For the text-containing cell, return its midpoint in (X, Y) coordinate format. 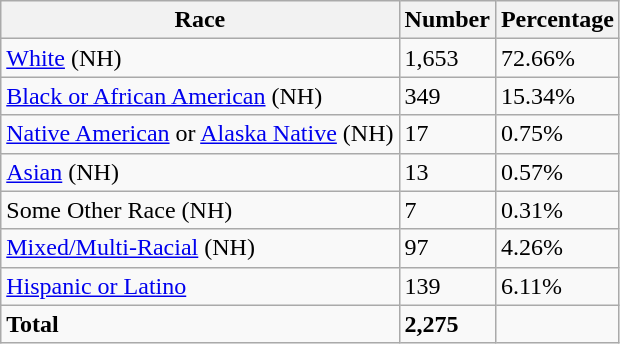
349 (447, 96)
17 (447, 134)
Black or African American (NH) (200, 96)
Mixed/Multi-Racial (NH) (200, 248)
Native American or Alaska Native (NH) (200, 134)
139 (447, 286)
Race (200, 20)
0.75% (557, 134)
2,275 (447, 324)
4.26% (557, 248)
13 (447, 172)
6.11% (557, 286)
White (NH) (200, 58)
0.31% (557, 210)
0.57% (557, 172)
Percentage (557, 20)
Hispanic or Latino (200, 286)
Asian (NH) (200, 172)
72.66% (557, 58)
Number (447, 20)
1,653 (447, 58)
7 (447, 210)
97 (447, 248)
15.34% (557, 96)
Total (200, 324)
Some Other Race (NH) (200, 210)
